Provide the (x, y) coordinate of the cell's center where the given text is located.  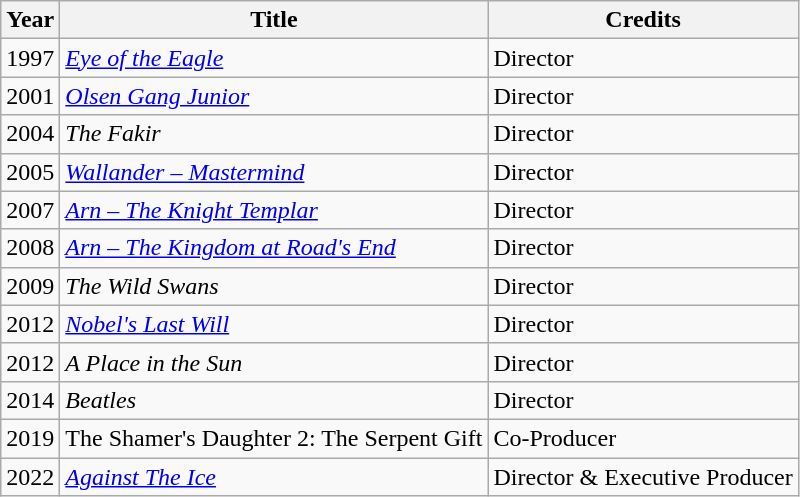
2009 (30, 286)
A Place in the Sun (274, 362)
2004 (30, 134)
2008 (30, 248)
The Wild Swans (274, 286)
2001 (30, 96)
Beatles (274, 400)
Against The Ice (274, 477)
2014 (30, 400)
2007 (30, 210)
Title (274, 20)
The Shamer's Daughter 2: The Serpent Gift (274, 438)
Eye of the Eagle (274, 58)
Year (30, 20)
Credits (643, 20)
Nobel's Last Will (274, 324)
1997 (30, 58)
Arn – The Knight Templar (274, 210)
The Fakir (274, 134)
Wallander – Mastermind (274, 172)
2005 (30, 172)
Co-Producer (643, 438)
2019 (30, 438)
2022 (30, 477)
Olsen Gang Junior (274, 96)
Arn – The Kingdom at Road's End (274, 248)
Director & Executive Producer (643, 477)
